Scan for the cell matching the given text and deliver its [X, Y] coordinate at center. 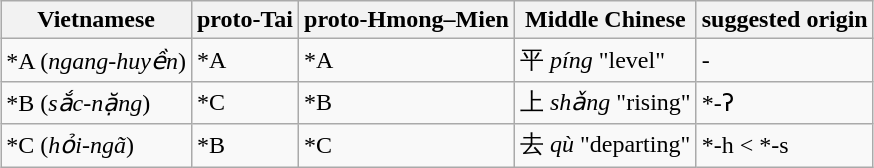
平 píng "level" [605, 60]
- [784, 60]
上 shǎng "rising" [605, 102]
*B (sắc-nặng) [96, 102]
suggested origin [784, 20]
proto-Tai [244, 20]
proto-Hmong–Mien [407, 20]
*-ʔ [784, 102]
去 qù "departing" [605, 146]
*-h < *-s [784, 146]
*A (ngang-huyền) [96, 60]
Middle Chinese [605, 20]
*C (hỏi-ngã) [96, 146]
Vietnamese [96, 20]
